Locate the cell with the specified text and output its [x, y] center coordinate. 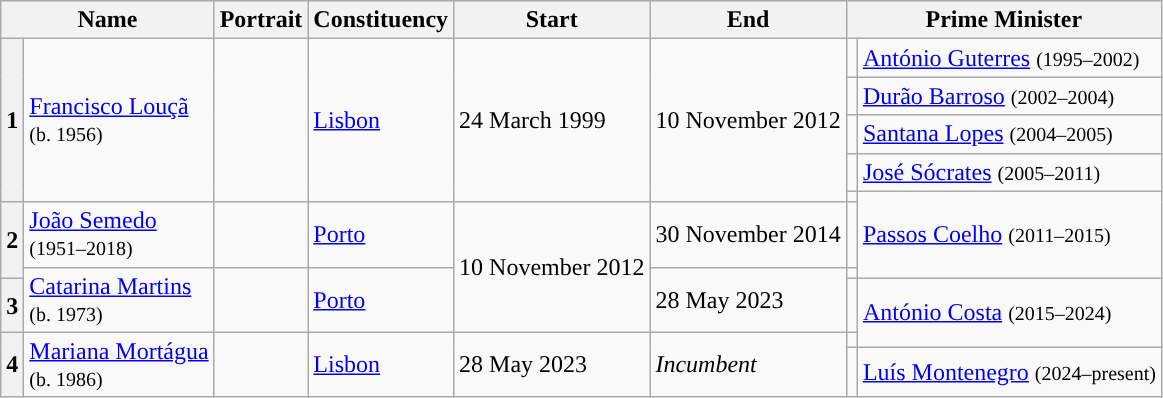
Passos Coelho (2011–2015) [1009, 234]
Durão Barroso (2002–2004) [1009, 96]
Portrait [261, 20]
Santana Lopes (2004–2005) [1009, 134]
4 [12, 364]
Name [108, 20]
Prime Minister [1004, 20]
2 [12, 240]
Luís Montenegro (2024–present) [1009, 372]
24 March 1999 [552, 120]
Mariana Mortágua(b. 1986) [119, 364]
António Guterres (1995–2002) [1009, 58]
Start [552, 20]
30 November 2014 [748, 234]
End [748, 20]
José Sócrates (2005–2011) [1009, 172]
Catarina Martins(b. 1973) [119, 300]
Incumbent [748, 364]
Constituency [381, 20]
3 [12, 305]
Francisco Louçã(b. 1956) [119, 120]
João Semedo(1951–2018) [119, 234]
1 [12, 120]
António Costa (2015–2024) [1009, 312]
